Determine the (x, y) coordinate at the center of the cell enclosing the given text.  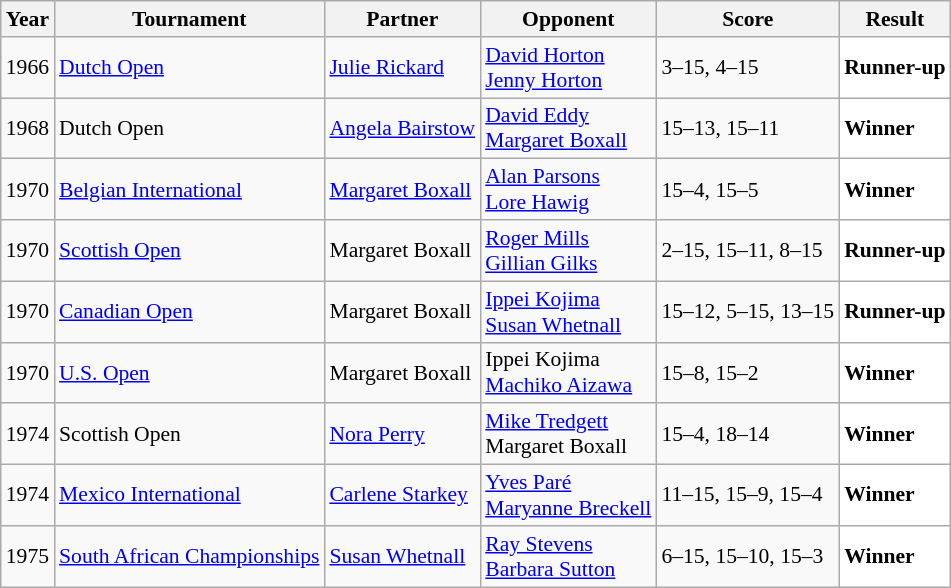
Nora Perry (402, 434)
15–4, 18–14 (748, 434)
Alan Parsons Lore Hawig (568, 190)
Canadian Open (189, 312)
15–8, 15–2 (748, 372)
Tournament (189, 19)
15–4, 15–5 (748, 190)
15–13, 15–11 (748, 128)
Score (748, 19)
Ray Stevens Barbara Sutton (568, 556)
Mike Tredgett Margaret Boxall (568, 434)
1968 (28, 128)
6–15, 15–10, 15–3 (748, 556)
Year (28, 19)
Susan Whetnall (402, 556)
Belgian International (189, 190)
15–12, 5–15, 13–15 (748, 312)
Roger Mills Gillian Gilks (568, 250)
Angela Bairstow (402, 128)
Partner (402, 19)
Ippei Kojima Machiko Aizawa (568, 372)
2–15, 15–11, 8–15 (748, 250)
Ippei Kojima Susan Whetnall (568, 312)
David Horton Jenny Horton (568, 68)
South African Championships (189, 556)
Carlene Starkey (402, 496)
U.S. Open (189, 372)
David Eddy Margaret Boxall (568, 128)
1975 (28, 556)
11–15, 15–9, 15–4 (748, 496)
Opponent (568, 19)
Yves Paré Maryanne Breckell (568, 496)
Julie Rickard (402, 68)
1966 (28, 68)
Mexico International (189, 496)
Result (894, 19)
3–15, 4–15 (748, 68)
